Search for the cell housing the specified text and yield its [X, Y] center coordinate. 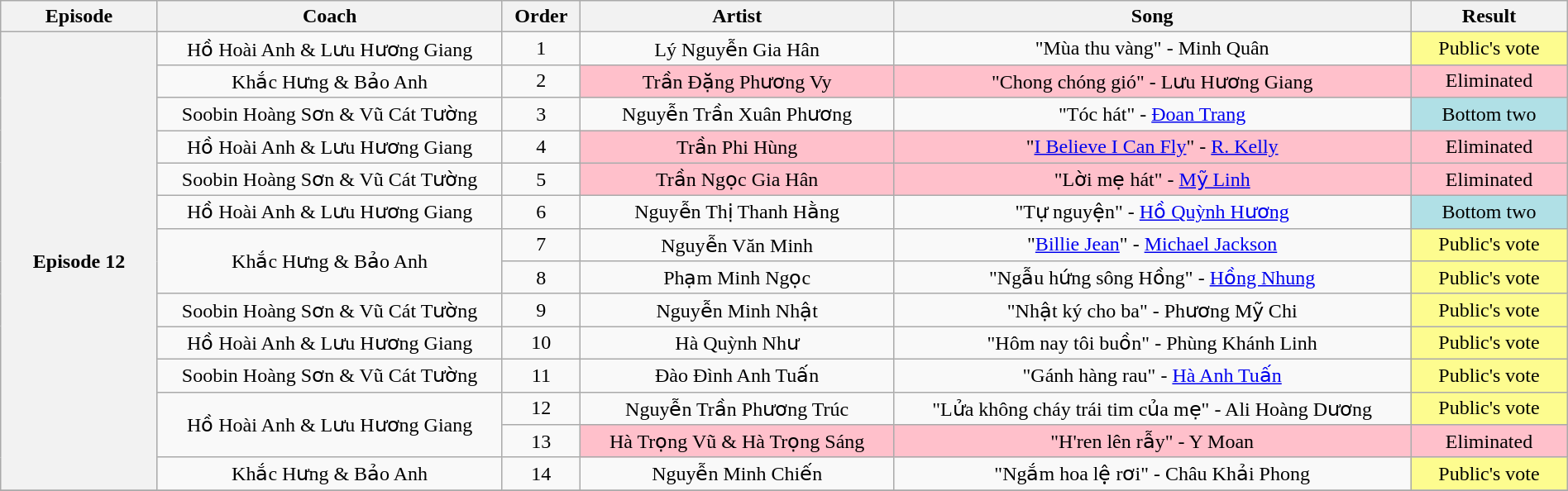
"Lời mẹ hát" - Mỹ Linh [1153, 179]
13 [541, 441]
14 [541, 474]
"Gánh hàng rau" - Hà Anh Tuấn [1153, 375]
Nguyễn Văn Minh [738, 245]
10 [541, 343]
"Billie Jean" - Michael Jackson [1153, 245]
"Ngắm hoa lệ rơi" - Châu Khải Phong [1153, 474]
"Ngẫu hứng sông Hồng" - Hồng Nhung [1153, 278]
11 [541, 375]
1 [541, 49]
Coach [329, 17]
6 [541, 212]
"H'ren lên rẫy" - Y Moan [1153, 441]
Nguyễn Thị Thanh Hằng [738, 212]
Order [541, 17]
9 [541, 310]
Artist [738, 17]
4 [541, 147]
Hà Trọng Vũ & Hà Trọng Sáng [738, 441]
Trần Phi Hùng [738, 147]
2 [541, 81]
"Mùa thu vàng" - Minh Quân [1153, 49]
Result [1489, 17]
7 [541, 245]
Phạm Minh Ngọc [738, 278]
12 [541, 408]
Episode 12 [79, 261]
"Lửa không cháy trái tim của mẹ" - Ali Hoàng Dương [1153, 408]
"Nhật ký cho ba" - Phương Mỹ Chi [1153, 310]
Trần Ngọc Gia Hân [738, 179]
"I Believe I Can Fly" - R. Kelly [1153, 147]
Nguyễn Trần Phương Trúc [738, 408]
Nguyễn Trần Xuân Phương [738, 114]
"Tự nguyện" - Hồ Quỳnh Hương [1153, 212]
5 [541, 179]
"Chong chóng gió" - Lưu Hương Giang [1153, 81]
Nguyễn Minh Nhật [738, 310]
"Hôm nay tôi buồn" - Phùng Khánh Linh [1153, 343]
"Tóc hát" - Đoan Trang [1153, 114]
Hà Quỳnh Như [738, 343]
Đào Đình Anh Tuấn [738, 375]
Song [1153, 17]
8 [541, 278]
3 [541, 114]
Lý Nguyễn Gia Hân [738, 49]
Trần Đặng Phương Vy [738, 81]
Nguyễn Minh Chiến [738, 474]
Episode [79, 17]
